Return (X, Y) of the center of cell containing provided text 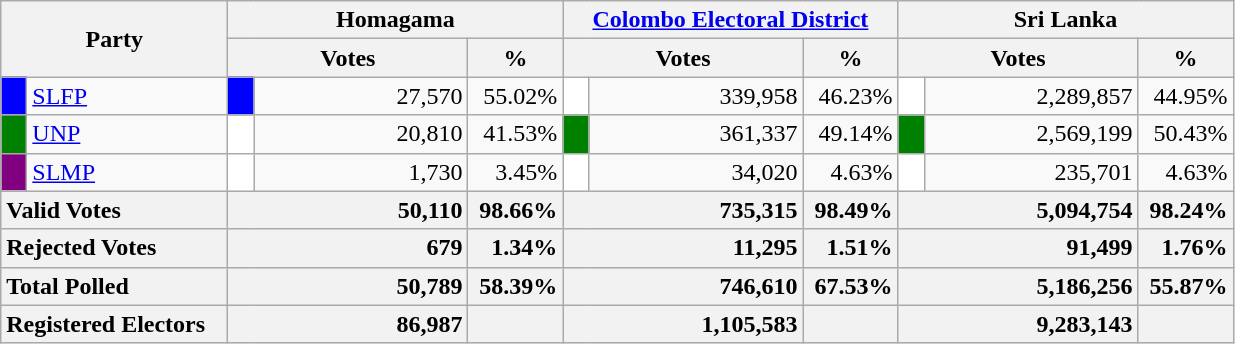
49.14% (850, 134)
361,337 (696, 134)
46.23% (850, 96)
11,295 (683, 248)
50,110 (348, 210)
Colombo Electoral District (730, 20)
1.76% (1186, 248)
86,987 (348, 324)
679 (348, 248)
235,701 (1031, 172)
339,958 (696, 96)
41.53% (516, 134)
50.43% (1186, 134)
735,315 (683, 210)
1.51% (850, 248)
1,730 (361, 172)
67.53% (850, 286)
Homagama (396, 20)
98.24% (1186, 210)
746,610 (683, 286)
5,094,754 (1018, 210)
34,020 (696, 172)
Party (114, 39)
55.87% (1186, 286)
Rejected Votes (114, 248)
2,569,199 (1031, 134)
58.39% (516, 286)
9,283,143 (1018, 324)
SLFP (128, 96)
SLMP (128, 172)
Valid Votes (114, 210)
27,570 (361, 96)
3.45% (516, 172)
5,186,256 (1018, 286)
Registered Electors (114, 324)
98.49% (850, 210)
Sri Lanka (1066, 20)
44.95% (1186, 96)
1,105,583 (683, 324)
1.34% (516, 248)
2,289,857 (1031, 96)
Total Polled (114, 286)
50,789 (348, 286)
UNP (128, 134)
20,810 (361, 134)
98.66% (516, 210)
91,499 (1018, 248)
55.02% (516, 96)
